Search for the cell housing the specified text and yield its [x, y] center coordinate. 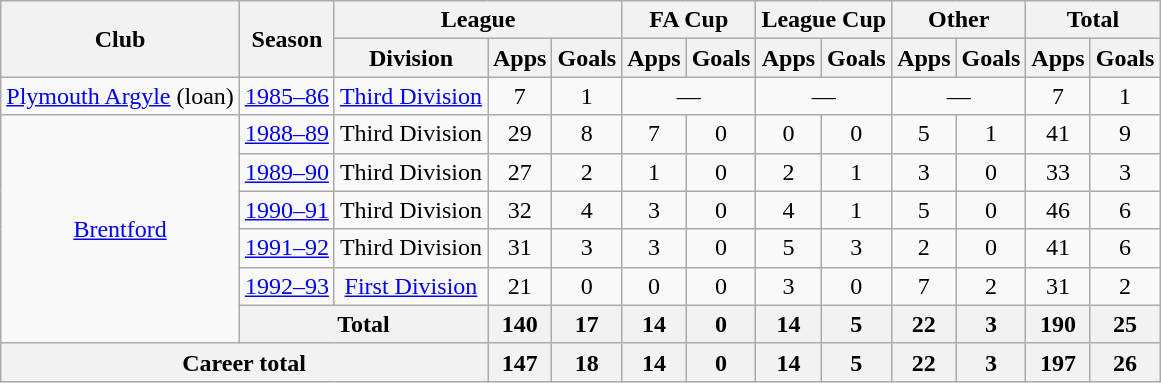
Season [286, 39]
190 [1058, 324]
197 [1058, 362]
140 [520, 324]
1990–91 [286, 210]
8 [587, 134]
26 [1125, 362]
FA Cup [689, 20]
17 [587, 324]
League Cup [824, 20]
Career total [244, 362]
21 [520, 286]
League [478, 20]
1985–86 [286, 96]
Division [410, 58]
First Division [410, 286]
46 [1058, 210]
Other [959, 20]
1989–90 [286, 172]
147 [520, 362]
9 [1125, 134]
Plymouth Argyle (loan) [120, 96]
Brentford [120, 229]
18 [587, 362]
1988–89 [286, 134]
32 [520, 210]
27 [520, 172]
Club [120, 39]
1992–93 [286, 286]
25 [1125, 324]
1991–92 [286, 248]
29 [520, 134]
33 [1058, 172]
